Return the (x, y) coordinate for the center point of the cell that contains the specified text.  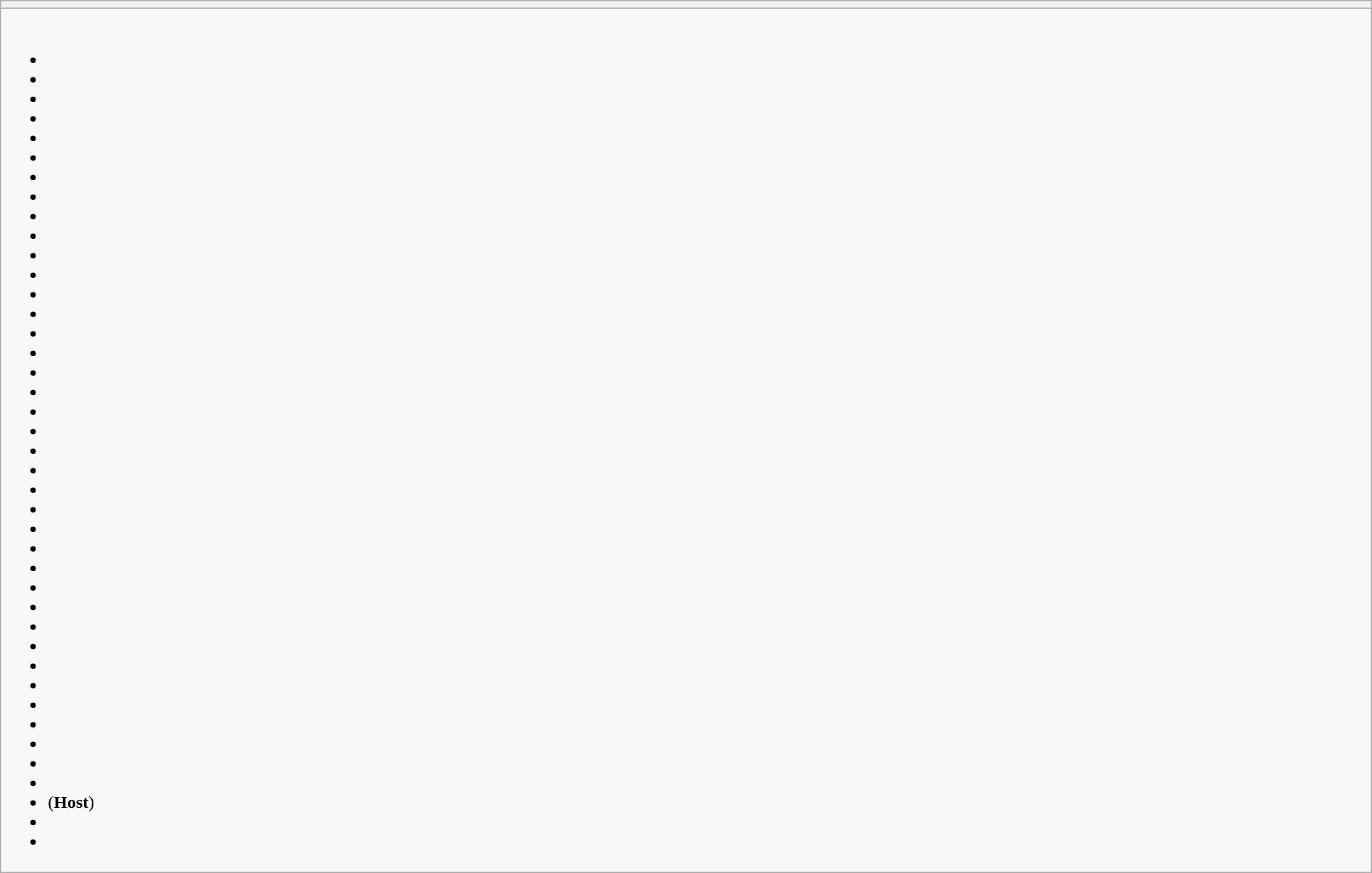
(Host) (686, 440)
